From the cell containing the given text, extract its center point as [x, y] coordinate. 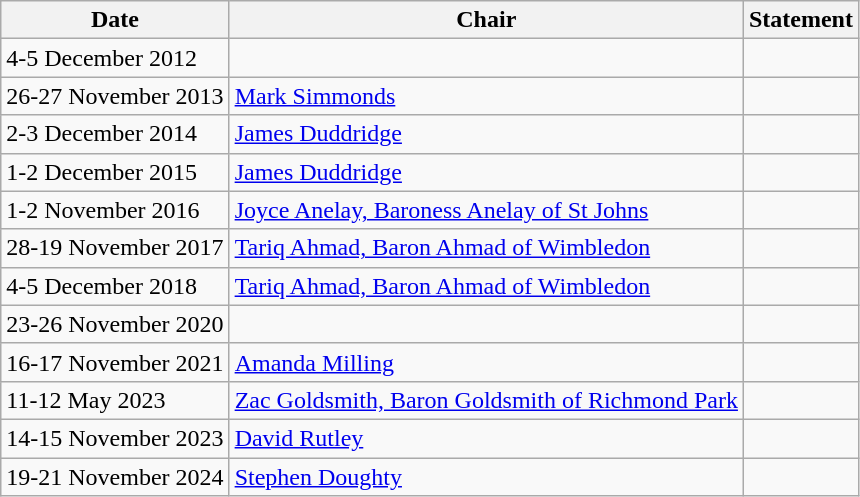
23-26 November 2020 [115, 324]
Amanda Milling [486, 362]
1-2 December 2015 [115, 172]
1-2 November 2016 [115, 210]
Stephen Doughty [486, 477]
14-15 November 2023 [115, 438]
26-27 November 2013 [115, 96]
19-21 November 2024 [115, 477]
Zac Goldsmith, Baron Goldsmith of Richmond Park [486, 400]
Chair [486, 20]
16-17 November 2021 [115, 362]
2-3 December 2014 [115, 134]
Date [115, 20]
4-5 December 2018 [115, 286]
28-19 November 2017 [115, 248]
Joyce Anelay, Baroness Anelay of St Johns [486, 210]
4-5 December 2012 [115, 58]
Statement [800, 20]
Mark Simmonds [486, 96]
David Rutley [486, 438]
11-12 May 2023 [115, 400]
